Determine the [X, Y] coordinate at the center of the cell enclosing the given text.  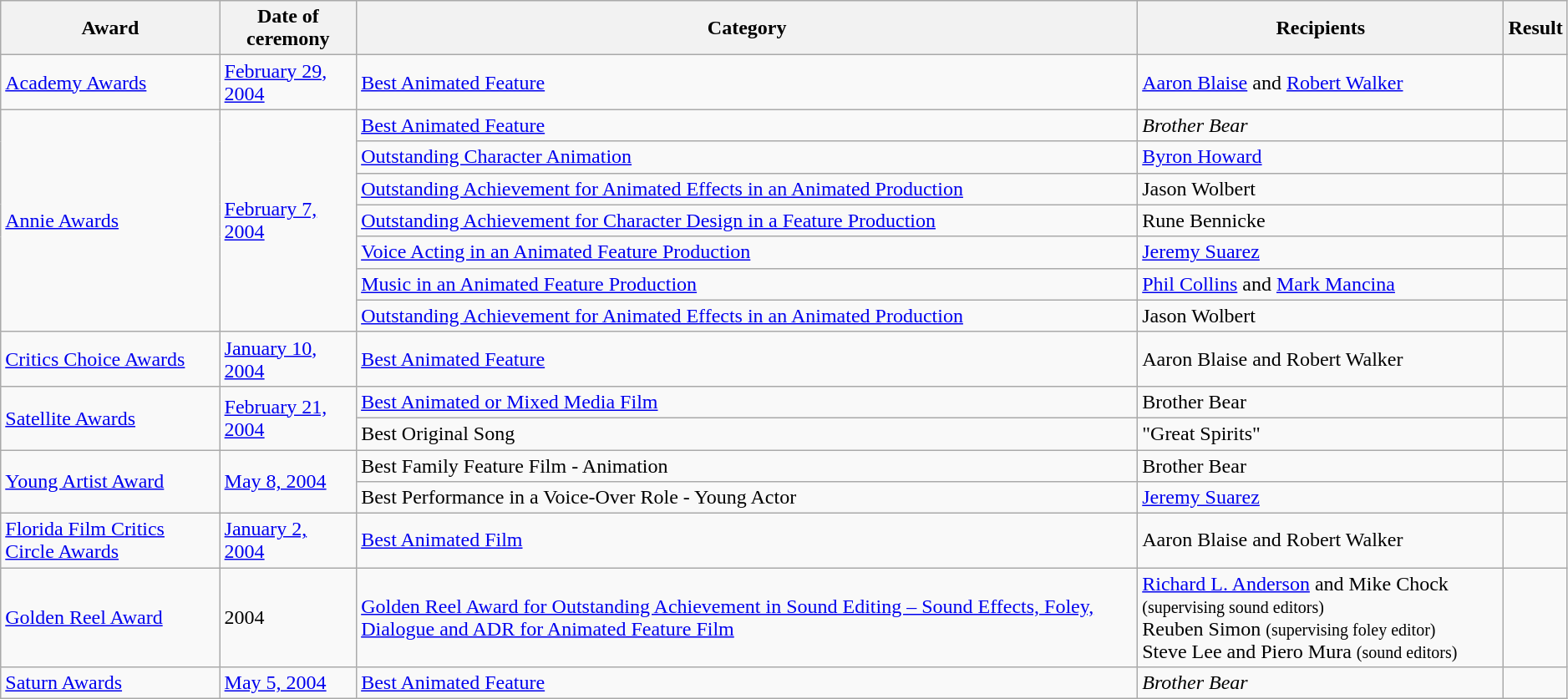
Date of ceremony [288, 28]
Annie Awards [110, 220]
January 2, 2004 [288, 541]
Richard L. Anderson and Mike Chock (supervising sound editors)Reuben Simon (supervising foley editor)Steve Lee and Piero Mura (sound editors) [1321, 618]
February 21, 2004 [288, 418]
Florida Film Critics Circle Awards [110, 541]
Byron Howard [1321, 157]
Best Animated or Mixed Media Film [747, 402]
"Great Spirits" [1321, 433]
Rune Bennicke [1321, 220]
Best Performance in a Voice-Over Role - Young Actor [747, 498]
Golden Reel Award [110, 618]
Category [747, 28]
Young Artist Award [110, 481]
Academy Awards [110, 82]
Critics Choice Awards [110, 359]
January 10, 2004 [288, 359]
Best Family Feature Film - Animation [747, 465]
Outstanding Achievement for Character Design in a Feature Production [747, 220]
Satellite Awards [110, 418]
Best Animated Film [747, 541]
February 7, 2004 [288, 220]
Result [1535, 28]
Phil Collins and Mark Mancina [1321, 284]
February 29, 2004 [288, 82]
May 8, 2004 [288, 481]
May 5, 2004 [288, 683]
Best Original Song [747, 433]
Award [110, 28]
Music in an Animated Feature Production [747, 284]
Voice Acting in an Animated Feature Production [747, 252]
Golden Reel Award for Outstanding Achievement in Sound Editing – Sound Effects, Foley, Dialogue and ADR for Animated Feature Film [747, 618]
2004 [288, 618]
Saturn Awards [110, 683]
Outstanding Character Animation [747, 157]
Recipients [1321, 28]
